Scan for the cell matching the given text and deliver its (x, y) coordinate at center. 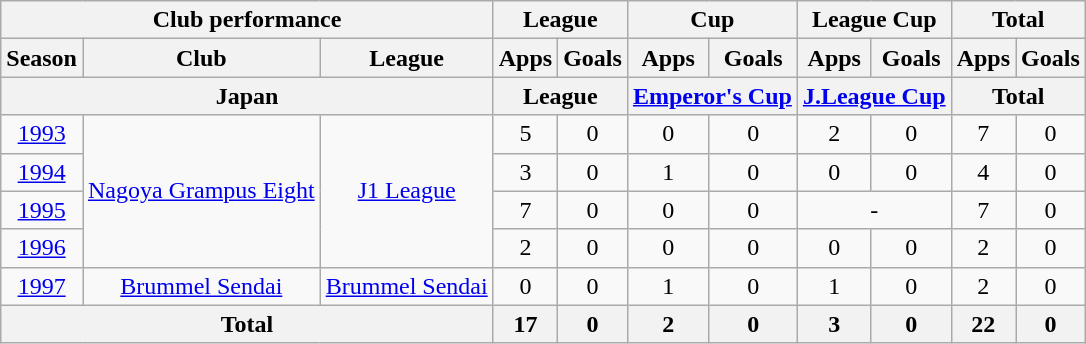
4 (983, 172)
1994 (42, 172)
League Cup (874, 20)
Season (42, 58)
J.League Cup (874, 96)
Club (201, 58)
J1 League (406, 191)
Club performance (247, 20)
1995 (42, 210)
5 (525, 134)
1996 (42, 248)
1997 (42, 286)
Nagoya Grampus Eight (201, 191)
- (874, 210)
Cup (712, 20)
17 (525, 324)
22 (983, 324)
1993 (42, 134)
Japan (247, 96)
Emperor's Cup (712, 96)
